Determine the [x, y] coordinate at the center of the cell enclosing the given text.  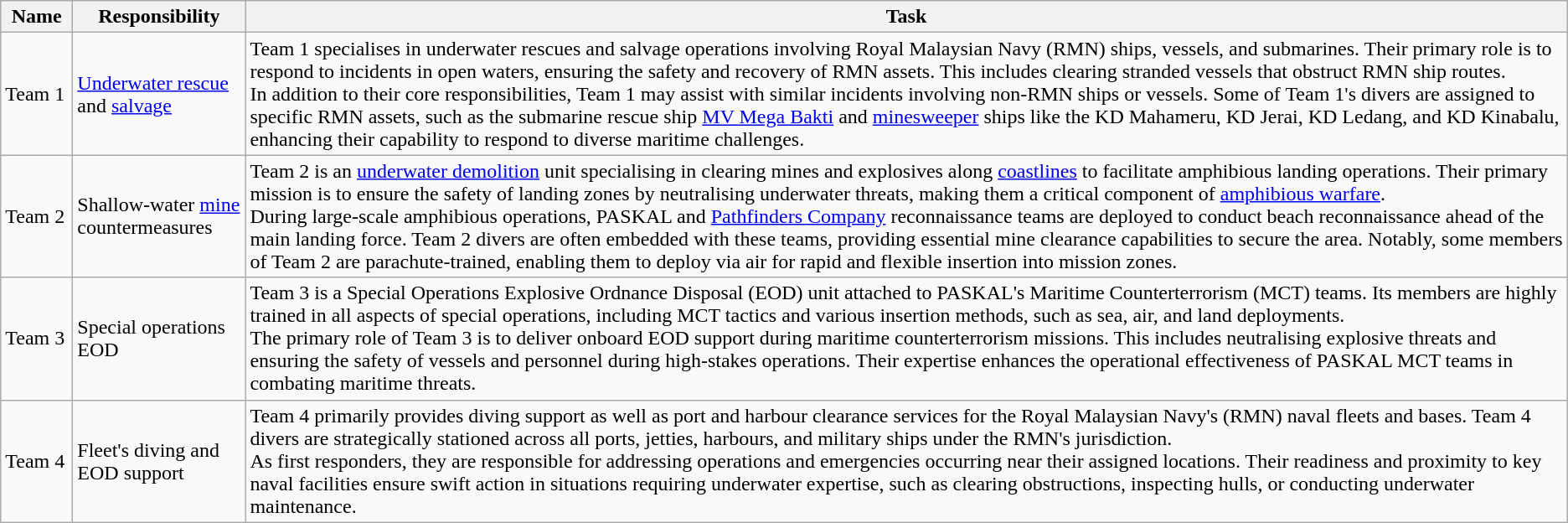
Team 3 [37, 339]
Responsibility [159, 17]
Shallow-water mine countermeasures [159, 216]
Underwater rescue and salvage [159, 94]
Fleet's diving and EOD support [159, 461]
Team 2 [37, 216]
Task [906, 17]
Name [37, 17]
Team 4 [37, 461]
Special operations EOD [159, 339]
Team 1 [37, 94]
